From the cell containing the given text, extract its center point as [X, Y] coordinate. 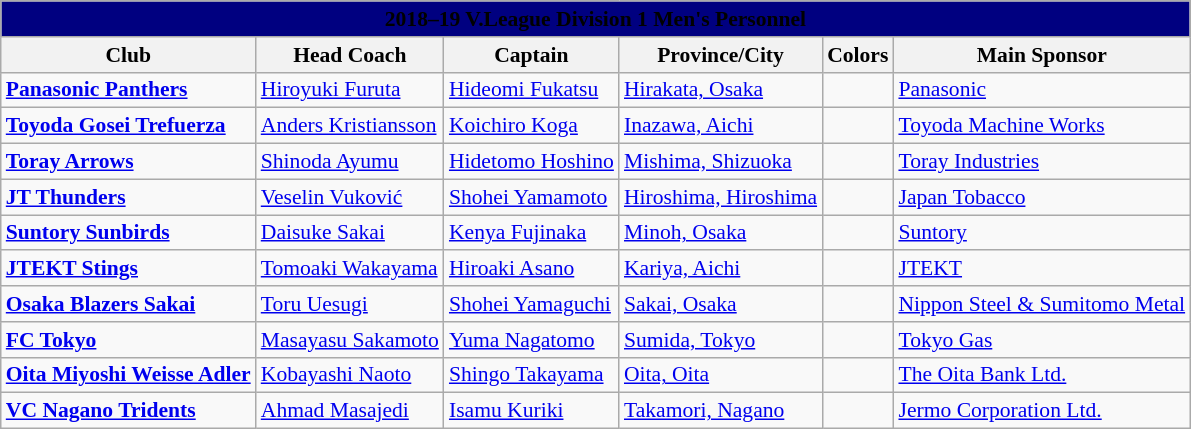
JTEKT Stings [128, 269]
Masayasu Sakamoto [350, 340]
Toray Industries [1042, 162]
Hirakata, Osaka [720, 90]
Head Coach [350, 55]
Kariya, Aichi [720, 269]
Mishima, Shizuoka [720, 162]
Panasonic [1042, 90]
Shinoda Ayumu [350, 162]
Suntory [1042, 233]
Toru Uesugi [350, 304]
Toyoda Gosei Trefuerza [128, 126]
Hiroaki Asano [532, 269]
Sumida, Tokyo [720, 340]
Yuma Nagatomo [532, 340]
Ahmad Masajedi [350, 411]
Shingo Takayama [532, 375]
Daisuke Sakai [350, 233]
Nippon Steel & Sumitomo Metal [1042, 304]
Shohei Yamaguchi [532, 304]
Japan Tobacco [1042, 197]
Toyoda Machine Works [1042, 126]
Panasonic Panthers [128, 90]
Tokyo Gas [1042, 340]
Koichiro Koga [532, 126]
JTEKT [1042, 269]
JT Thunders [128, 197]
Shohei Yamamoto [532, 197]
Main Sponsor [1042, 55]
Kobayashi Naoto [350, 375]
Hideomi Fukatsu [532, 90]
FC Tokyo [128, 340]
Isamu Kuriki [532, 411]
Veselin Vuković [350, 197]
Tomoaki Wakayama [350, 269]
Takamori, Nagano [720, 411]
The Oita Bank Ltd. [1042, 375]
Suntory Sunbirds [128, 233]
Hiroshima, Hiroshima [720, 197]
Minoh, Osaka [720, 233]
Kenya Fujinaka [532, 233]
Province/City [720, 55]
2018–19 V.League Division 1 Men's Personnel [596, 19]
Hiroyuki Furuta [350, 90]
Captain [532, 55]
Sakai, Osaka [720, 304]
Hidetomo Hoshino [532, 162]
Anders Kristiansson [350, 126]
Colors [858, 55]
VC Nagano Tridents [128, 411]
Inazawa, Aichi [720, 126]
Osaka Blazers Sakai [128, 304]
Club [128, 55]
Jermo Corporation Ltd. [1042, 411]
Toray Arrows [128, 162]
Oita Miyoshi Weisse Adler [128, 375]
Oita, Oita [720, 375]
